Search for the cell housing the specified text and yield its (x, y) center coordinate. 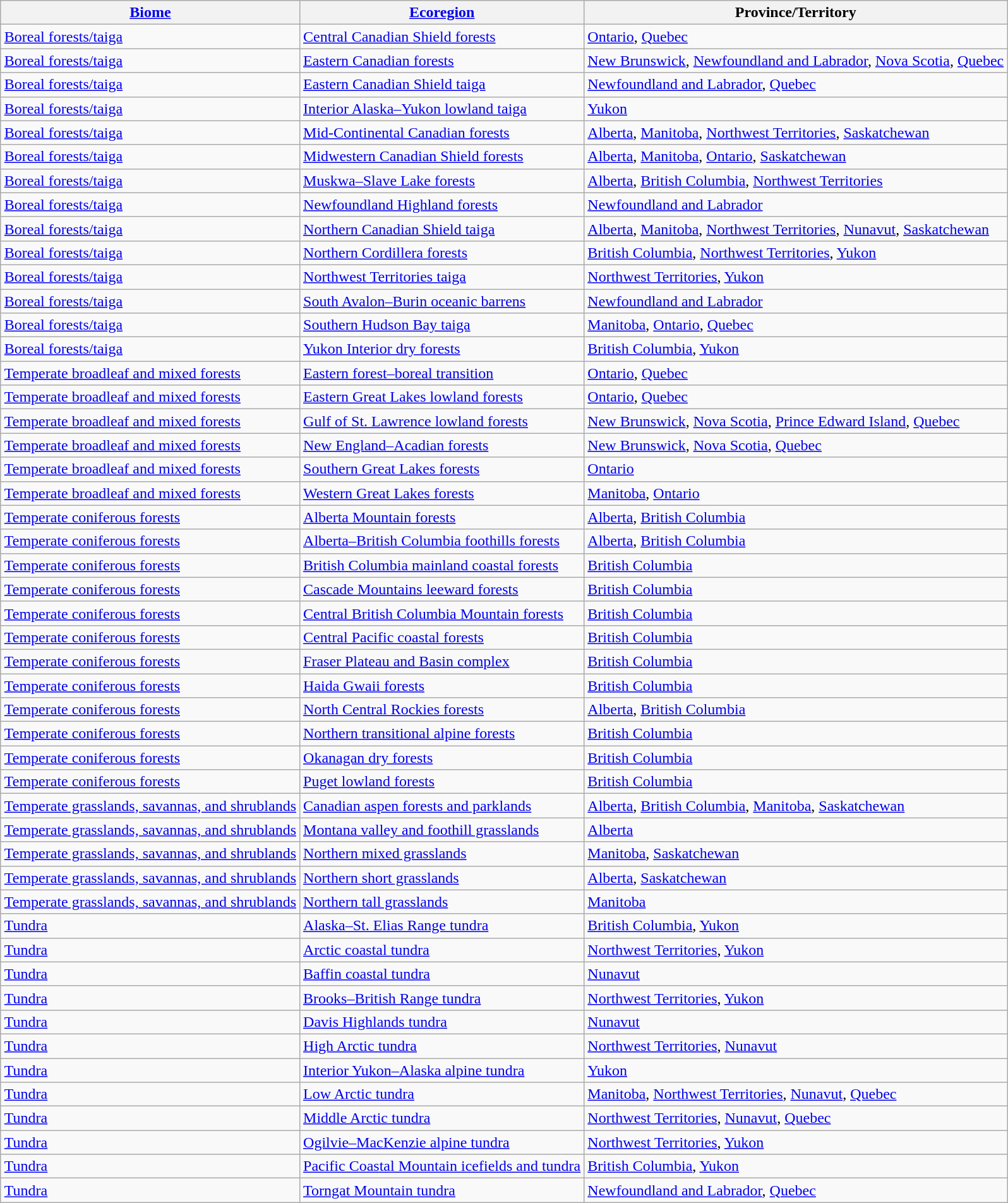
Northern tall grasslands (442, 902)
Manitoba, Ontario (796, 493)
Ecoregion (442, 13)
Alberta (796, 830)
Alberta, British Columbia, Manitoba, Saskatchewan (796, 806)
Province/Territory (796, 13)
Alaska–St. Elias Range tundra (442, 926)
Gulf of St. Lawrence lowland forests (442, 421)
Western Great Lakes forests (442, 493)
Canadian aspen forests and parklands (442, 806)
Manitoba, Ontario, Quebec (796, 325)
Yukon Interior dry forests (442, 349)
Biome (150, 13)
Manitoba, Saskatchewan (796, 854)
Northwest Territories, Nunavut, Quebec (796, 1118)
Alberta, Manitoba, Ontario, Saskatchewan (796, 157)
Brooks–British Range tundra (442, 998)
Northwest Territories, Nunavut (796, 1046)
Manitoba (796, 902)
Baffin coastal tundra (442, 974)
Northern mixed grasslands (442, 854)
Alberta, British Columbia, Northwest Territories (796, 181)
Northern short grasslands (442, 878)
New Brunswick, Nova Scotia, Prince Edward Island, Quebec (796, 421)
Manitoba, Northwest Territories, Nunavut, Quebec (796, 1094)
Northern transitional alpine forests (442, 734)
Alberta, Saskatchewan (796, 878)
Northwest Territories taiga (442, 277)
Southern Great Lakes forests (442, 469)
Interior Yukon–Alaska alpine tundra (442, 1070)
Mid-Continental Canadian forests (442, 133)
High Arctic tundra (442, 1046)
Southern Hudson Bay taiga (442, 325)
British Columbia, Northwest Territories, Yukon (796, 253)
Puget lowland forests (442, 782)
Eastern forest–boreal transition (442, 373)
Alberta Mountain forests (442, 517)
Low Arctic tundra (442, 1094)
Eastern Great Lakes lowland forests (442, 397)
Eastern Canadian Shield taiga (442, 85)
Haida Gwaii forests (442, 685)
North Central Rockies forests (442, 710)
Central British Columbia Mountain forests (442, 613)
Northern Cordillera forests (442, 253)
Midwestern Canadian Shield forests (442, 157)
New Brunswick, Newfoundland and Labrador, Nova Scotia, Quebec (796, 61)
Davis Highlands tundra (442, 1022)
Cascade Mountains leeward forests (442, 589)
Central Pacific coastal forests (442, 637)
Newfoundland Highland forests (442, 205)
Alberta, Manitoba, Northwest Territories, Saskatchewan (796, 133)
Alberta–British Columbia foothills forests (442, 541)
Fraser Plateau and Basin complex (442, 661)
Pacific Coastal Mountain icefields and tundra (442, 1166)
Middle Arctic tundra (442, 1118)
South Avalon–Burin oceanic barrens (442, 301)
British Columbia mainland coastal forests (442, 565)
Ontario (796, 469)
Northern Canadian Shield taiga (442, 229)
Alberta, Manitoba, Northwest Territories, Nunavut, Saskatchewan (796, 229)
New England–Acadian forests (442, 445)
Ogilvie–MacKenzie alpine tundra (442, 1142)
Okanagan dry forests (442, 758)
Montana valley and foothill grasslands (442, 830)
Eastern Canadian forests (442, 61)
Central Canadian Shield forests (442, 37)
Arctic coastal tundra (442, 950)
Torngat Mountain tundra (442, 1190)
New Brunswick, Nova Scotia, Quebec (796, 445)
Muskwa–Slave Lake forests (442, 181)
Interior Alaska–Yukon lowland taiga (442, 109)
